Identify which cell holds the provided text, then report its (X, Y) central coordinate. 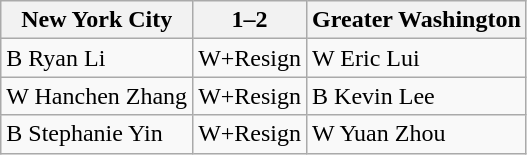
1–2 (250, 20)
W Eric Lui (417, 58)
B Ryan Li (97, 58)
Greater Washington (417, 20)
W Hanchen Zhang (97, 96)
New York City (97, 20)
W Yuan Zhou (417, 134)
B Stephanie Yin (97, 134)
B Kevin Lee (417, 96)
